For the text-containing cell, return its midpoint in (x, y) coordinate format. 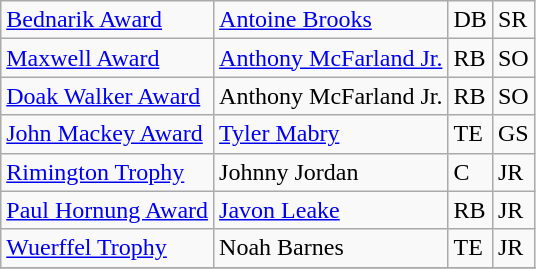
Paul Hornung Award (108, 210)
Noah Barnes (331, 248)
GS (513, 134)
DB (470, 20)
Maxwell Award (108, 58)
Javon Leake (331, 210)
Rimington Trophy (108, 172)
Antoine Brooks (331, 20)
C (470, 172)
Doak Walker Award (108, 96)
Bednarik Award (108, 20)
Tyler Mabry (331, 134)
John Mackey Award (108, 134)
Johnny Jordan (331, 172)
SR (513, 20)
Wuerffel Trophy (108, 248)
